For the text-containing cell, return its midpoint in [X, Y] coordinate format. 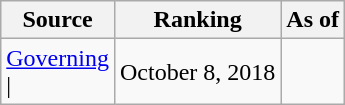
Source [58, 20]
October 8, 2018 [197, 72]
Governing| [58, 72]
Ranking [197, 20]
As of [313, 20]
